Output the [x, y] coordinate of the center of the cell containing the given text.  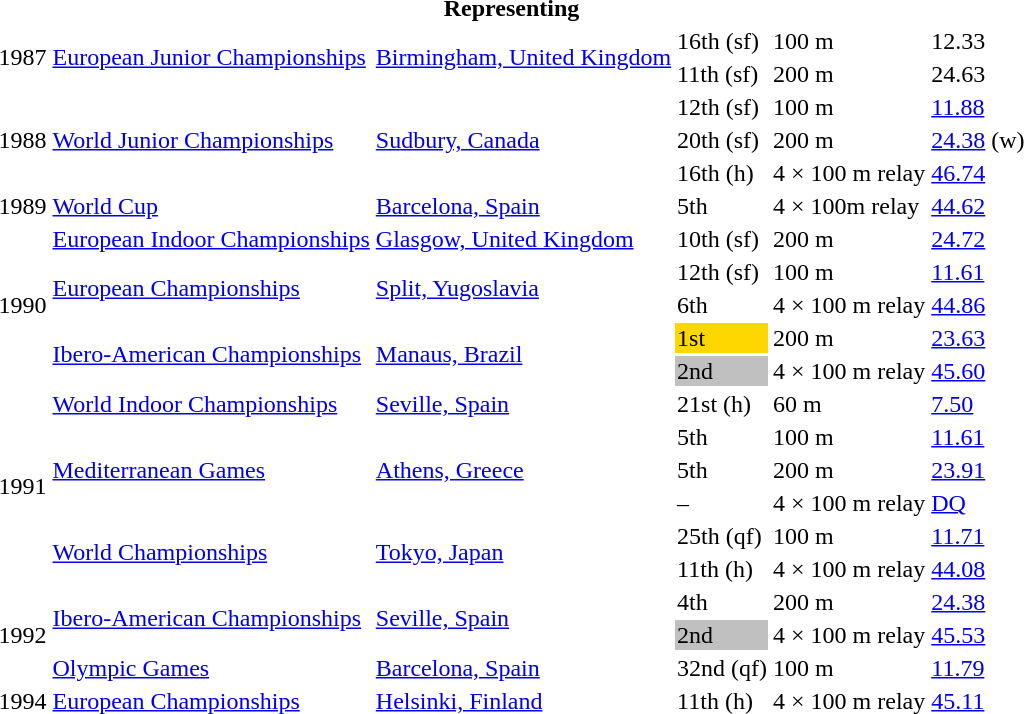
4th [722, 602]
10th (sf) [722, 239]
11th (h) [722, 569]
21st (h) [722, 404]
25th (qf) [722, 536]
60 m [850, 404]
European Championships [211, 288]
– [722, 503]
16th (h) [722, 173]
World Indoor Championships [211, 404]
Mediterranean Games [211, 470]
11th (sf) [722, 74]
World Championships [211, 552]
World Junior Championships [211, 140]
Glasgow, United Kingdom [523, 239]
Manaus, Brazil [523, 354]
16th (sf) [722, 41]
Olympic Games [211, 668]
European Indoor Championships [211, 239]
Athens, Greece [523, 470]
Birmingham, United Kingdom [523, 58]
World Cup [211, 206]
20th (sf) [722, 140]
32nd (qf) [722, 668]
1st [722, 338]
Sudbury, Canada [523, 140]
European Junior Championships [211, 58]
6th [722, 305]
Tokyo, Japan [523, 552]
4 × 100m relay [850, 206]
Split, Yugoslavia [523, 288]
